For the text-containing cell, return its midpoint in [X, Y] coordinate format. 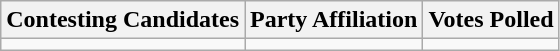
Party Affiliation [334, 20]
Votes Polled [491, 20]
Contesting Candidates [123, 20]
